Identify which cell holds the provided text, then report its (x, y) central coordinate. 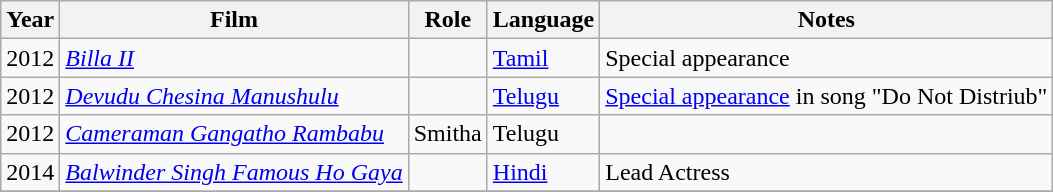
Notes (826, 20)
Lead Actress (826, 172)
2014 (30, 172)
Year (30, 20)
Special appearance in song "Do Not Distriub" (826, 96)
Devudu Chesina Manushulu (234, 96)
Role (448, 20)
Special appearance (826, 58)
Language (543, 20)
Film (234, 20)
Tamil (543, 58)
Cameraman Gangatho Rambabu (234, 134)
Balwinder Singh Famous Ho Gaya (234, 172)
Billa II (234, 58)
Smitha (448, 134)
Hindi (543, 172)
